Pinpoint the cell where the given text exists, returning its [X, Y] midpoint coordinate. 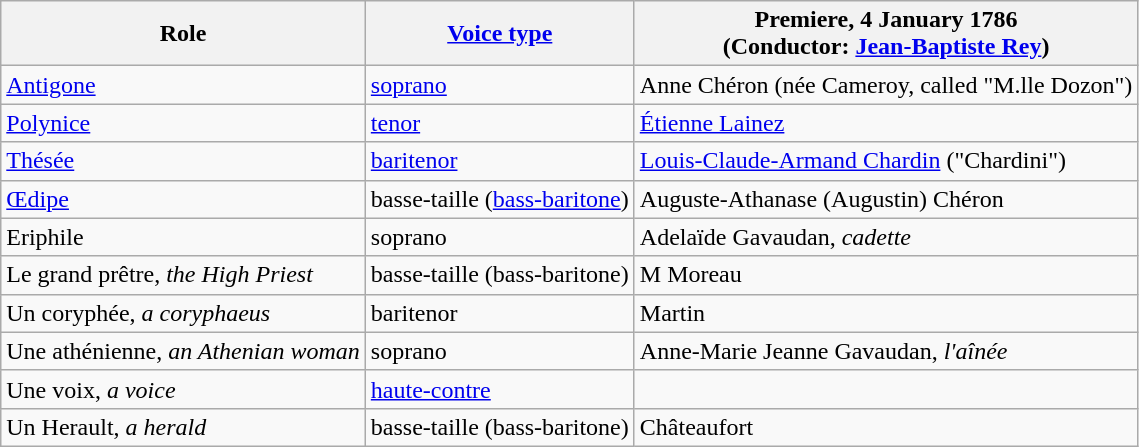
Une athénienne, an Athenian woman [184, 351]
Role [184, 34]
Thésée [184, 161]
Auguste-Athanase (Augustin) Chéron [886, 199]
Voice type [500, 34]
Châteaufort [886, 427]
Adelaïde Gavaudan, cadette [886, 237]
Un Herault, a herald [184, 427]
Œdipe [184, 199]
Anne Chéron (née Cameroy, called "M.lle Dozon") [886, 85]
haute-contre [500, 389]
Eriphile [184, 237]
M Moreau [886, 275]
Le grand prêtre, the High Priest [184, 275]
tenor [500, 123]
Une voix, a voice [184, 389]
Un coryphée, a coryphaeus [184, 313]
Premiere, 4 January 1786(Conductor: Jean-Baptiste Rey) [886, 34]
Martin [886, 313]
Antigone [184, 85]
Étienne Lainez [886, 123]
Anne-Marie Jeanne Gavaudan, l'aînée [886, 351]
Louis-Claude-Armand Chardin ("Chardini") [886, 161]
Polynice [184, 123]
